Search for the cell housing the specified text and yield its (x, y) center coordinate. 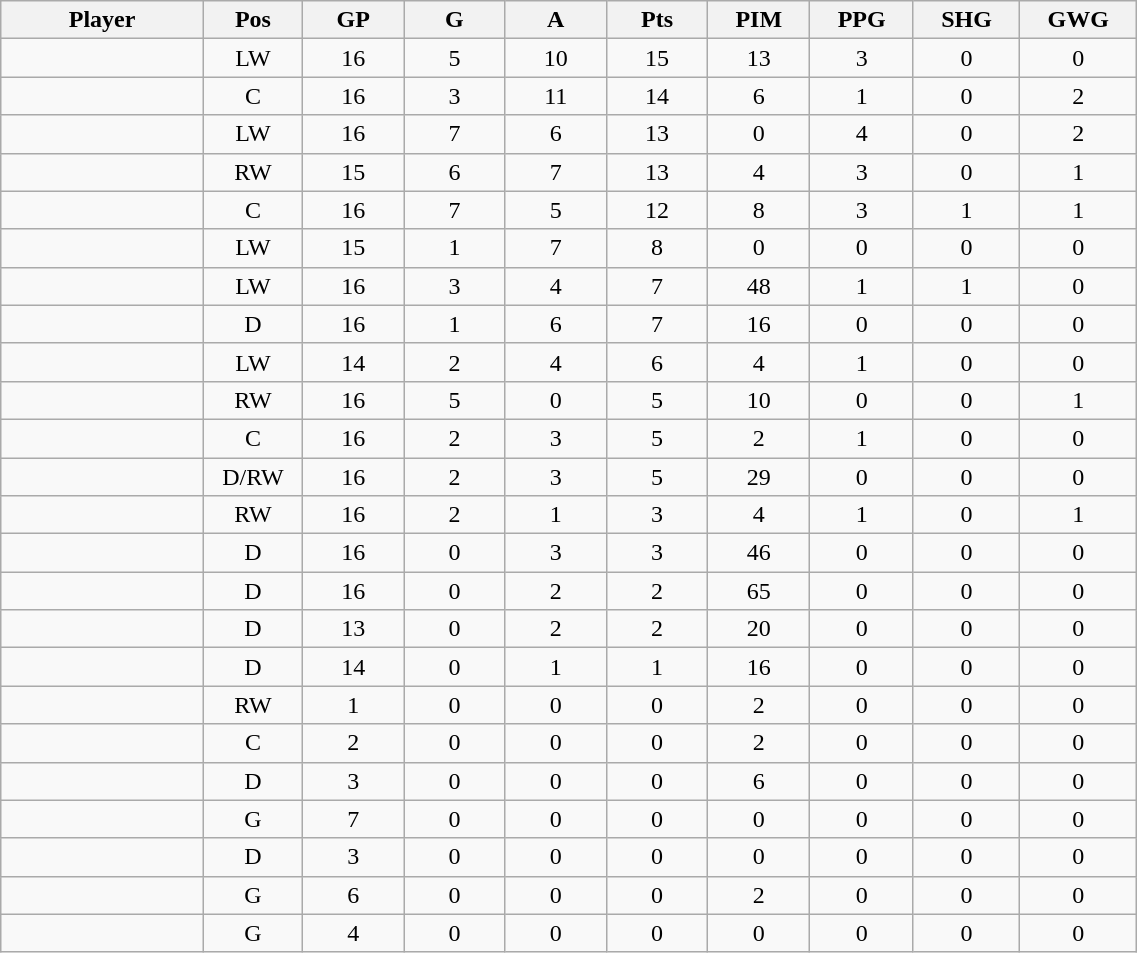
A (556, 20)
D/RW (252, 477)
20 (759, 629)
Pts (656, 20)
29 (759, 477)
Player (102, 20)
Pos (252, 20)
SHG (966, 20)
11 (556, 96)
GWG (1078, 20)
PPG (862, 20)
46 (759, 553)
12 (656, 210)
65 (759, 591)
GP (352, 20)
48 (759, 286)
PIM (759, 20)
